For the text-containing cell, return its midpoint in [x, y] coordinate format. 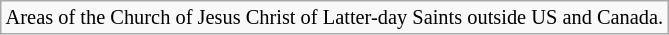
Areas of the Church of Jesus Christ of Latter-day Saints outside US and Canada. [334, 18]
